Output the [X, Y] coordinate of the center of the cell containing the given text.  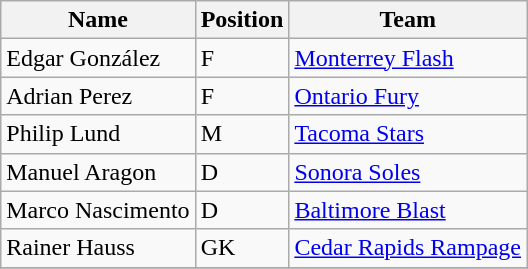
Monterrey Flash [408, 58]
Tacoma Stars [408, 134]
Sonora Soles [408, 172]
Team [408, 20]
Name [98, 20]
Manuel Aragon [98, 172]
Baltimore Blast [408, 210]
Marco Nascimento [98, 210]
Ontario Fury [408, 96]
Position [242, 20]
Rainer Hauss [98, 248]
Adrian Perez [98, 96]
Philip Lund [98, 134]
GK [242, 248]
Cedar Rapids Rampage [408, 248]
M [242, 134]
Edgar González [98, 58]
